Locate the cell with the specified text and output its (X, Y) center coordinate. 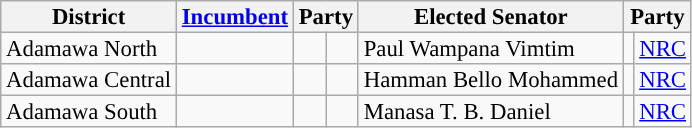
District (89, 17)
Adamawa South (89, 112)
Incumbent (234, 17)
Manasa T. B. Daniel (490, 112)
Elected Senator (490, 17)
Adamawa North (89, 49)
Hamman Bello Mohammed (490, 80)
Paul Wampana Vimtim (490, 49)
Adamawa Central (89, 80)
